Find where the given text appears and provide that cell's center as [x, y] coordinate. 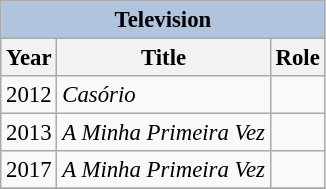
Television [163, 20]
Title [164, 58]
2012 [29, 95]
Year [29, 58]
Casório [164, 95]
2017 [29, 170]
2013 [29, 133]
Role [298, 58]
